Locate the cell with the specified text and output its (X, Y) center coordinate. 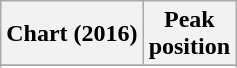
Peakposition (189, 34)
Chart (2016) (72, 34)
